Identify which cell holds the provided text, then report its [x, y] central coordinate. 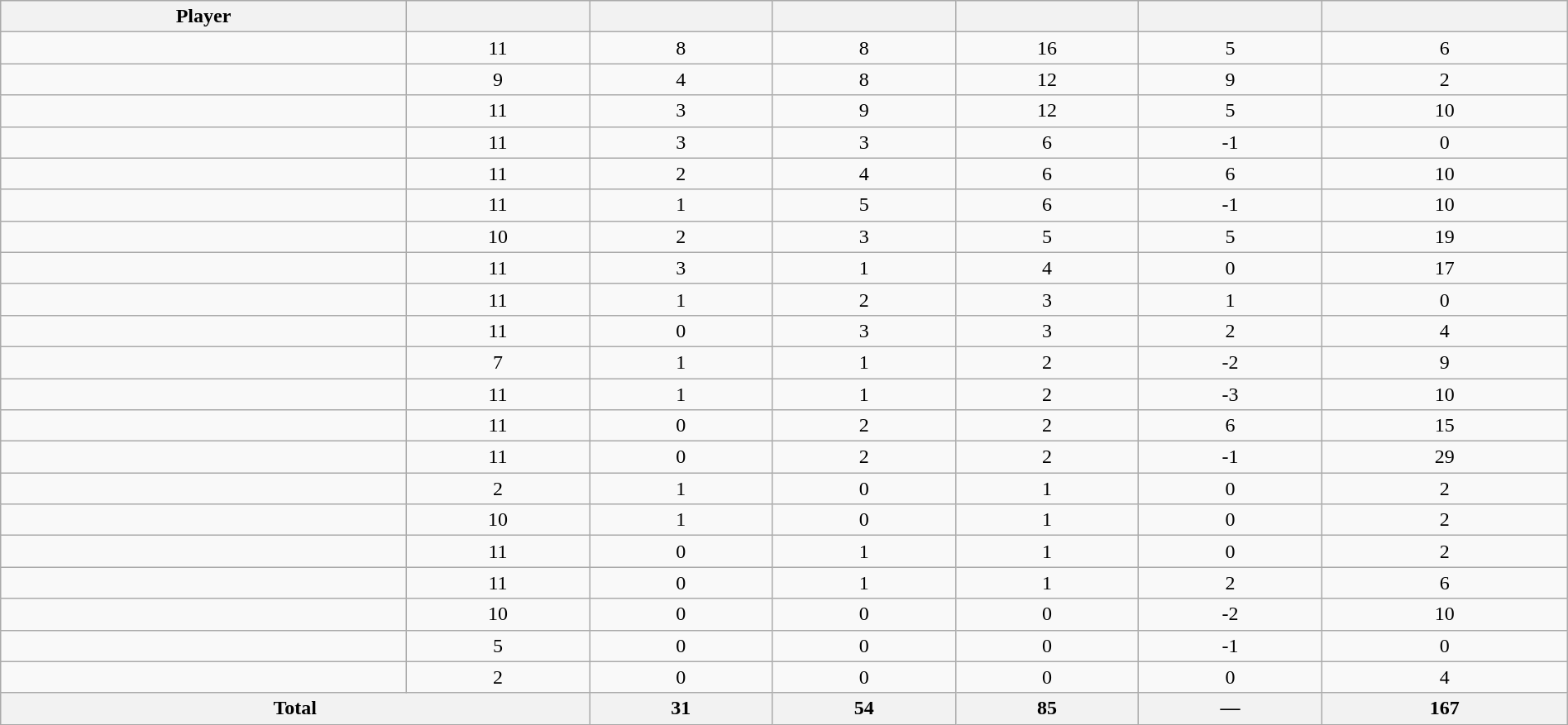
Player [203, 17]
Total [295, 708]
15 [1444, 426]
29 [1444, 457]
17 [1444, 268]
16 [1047, 48]
167 [1444, 708]
31 [681, 708]
-3 [1231, 394]
54 [863, 708]
7 [498, 362]
19 [1444, 236]
— [1231, 708]
85 [1047, 708]
